Identify which cell holds the provided text, then report its (x, y) central coordinate. 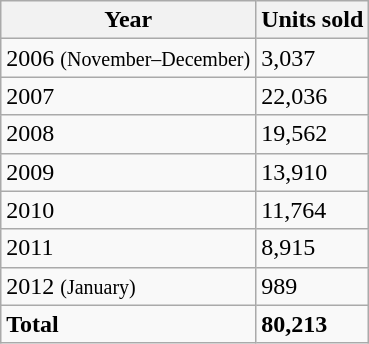
2011 (128, 248)
13,910 (312, 172)
2009 (128, 172)
3,037 (312, 58)
989 (312, 286)
Units sold (312, 20)
8,915 (312, 248)
2006 (November–December) (128, 58)
2008 (128, 134)
2010 (128, 210)
11,764 (312, 210)
2007 (128, 96)
2012 (January) (128, 286)
80,213 (312, 324)
Year (128, 20)
19,562 (312, 134)
22,036 (312, 96)
Total (128, 324)
